Find where the given text appears and provide that cell's center as [x, y] coordinate. 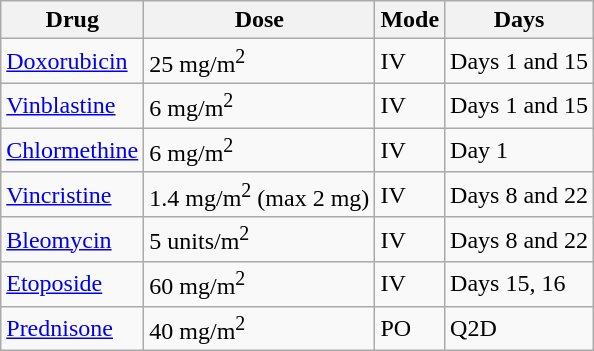
Days [520, 20]
PO [410, 328]
Prednisone [72, 328]
Day 1 [520, 150]
40 mg/m2 [260, 328]
60 mg/m2 [260, 284]
1.4 mg/m2 (max 2 mg) [260, 194]
Etoposide [72, 284]
Days 15, 16 [520, 284]
Drug [72, 20]
Vincristine [72, 194]
Bleomycin [72, 240]
Dose [260, 20]
Doxorubicin [72, 62]
Q2D [520, 328]
25 mg/m2 [260, 62]
Mode [410, 20]
Vinblastine [72, 106]
5 units/m2 [260, 240]
Chlormethine [72, 150]
